Locate the cell with the specified text and output its (X, Y) center coordinate. 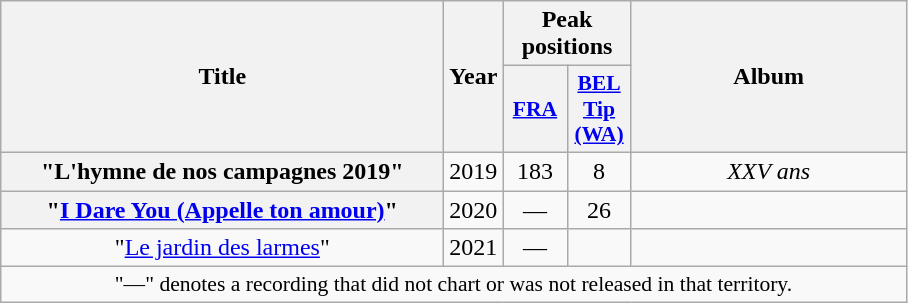
Peak positions (567, 34)
FRA (535, 110)
Album (768, 77)
"L'hymne de nos campagnes 2019" (222, 171)
"Le jardin des larmes" (222, 248)
26 (599, 209)
2019 (474, 171)
8 (599, 171)
XXV ans (768, 171)
Year (474, 77)
Title (222, 77)
2020 (474, 209)
2021 (474, 248)
BELTip(WA) (599, 110)
"I Dare You (Appelle ton amour)" (222, 209)
183 (535, 171)
"—" denotes a recording that did not chart or was not released in that territory. (454, 285)
